From the cell containing the given text, extract its center point as (x, y) coordinate. 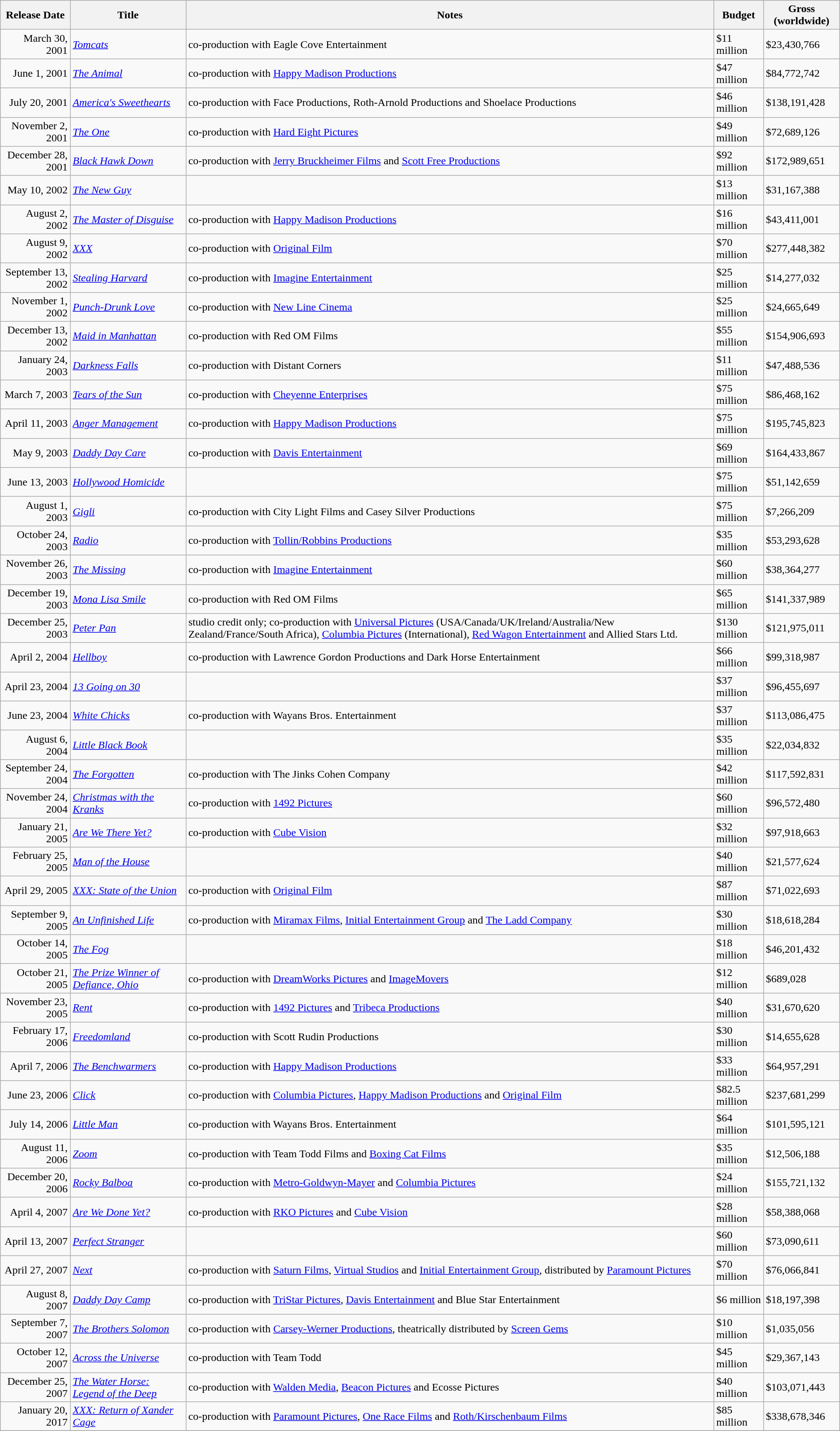
$31,167,388 (801, 190)
$18 million (739, 950)
December 20, 2006 (35, 1183)
$86,468,162 (801, 395)
The Animal (128, 74)
March 7, 2003 (35, 395)
$58,388,068 (801, 1212)
February 25, 2005 (35, 862)
$53,293,628 (801, 540)
$138,191,428 (801, 102)
$84,772,742 (801, 74)
February 17, 2006 (35, 1037)
co-production with Jerry Bruckheimer Films and Scott Free Productions (450, 161)
13 Going on 30 (128, 687)
Are We Done Yet? (128, 1212)
November 23, 2005 (35, 1008)
November 2, 2001 (35, 132)
co-production with Hard Eight Pictures (450, 132)
Peter Pan (128, 628)
$18,618,284 (801, 920)
$46,201,432 (801, 950)
co-production with Saturn Films, Virtual Studios and Initial Entertainment Group, distributed by Paramount Pictures (450, 1270)
co-production with Davis Entertainment (450, 453)
November 24, 2004 (35, 803)
$689,028 (801, 978)
The Forgotten (128, 774)
April 23, 2004 (35, 687)
co-production with Walden Media, Beacon Pictures and Ecosse Pictures (450, 1387)
$113,086,475 (801, 715)
$21,577,624 (801, 862)
April 29, 2005 (35, 891)
August 2, 2002 (35, 219)
$154,906,693 (801, 336)
Zoom (128, 1153)
$64,957,291 (801, 1066)
co-production with Paramount Pictures, One Race Films and Roth/Kirschenbaum Films (450, 1416)
Rent (128, 1008)
co-production with 1492 Pictures and Tribeca Productions (450, 1008)
November 1, 2002 (35, 307)
$10 million (739, 1329)
The Brothers Solomon (128, 1329)
$155,721,132 (801, 1183)
Tears of the Sun (128, 395)
$96,455,697 (801, 687)
Man of the House (128, 862)
August 8, 2007 (35, 1300)
April 27, 2007 (35, 1270)
$195,745,823 (801, 424)
January 21, 2005 (35, 832)
The New Guy (128, 190)
August 11, 2006 (35, 1153)
August 1, 2003 (35, 512)
$24 million (739, 1183)
co-production with Distant Corners (450, 365)
July 14, 2006 (35, 1125)
Daddy Day Camp (128, 1300)
co-production with Lawrence Gordon Productions and Dark Horse Entertainment (450, 657)
Gross (worldwide) (801, 15)
Daddy Day Care (128, 453)
The Master of Disguise (128, 219)
December 25, 2007 (35, 1387)
$33 million (739, 1066)
co-production with DreamWorks Pictures and ImageMovers (450, 978)
$87 million (739, 891)
Notes (450, 15)
co-production with Scott Rudin Productions (450, 1037)
XXX (128, 249)
Anger Management (128, 424)
October 24, 2003 (35, 540)
Punch-Drunk Love (128, 307)
$66 million (739, 657)
Budget (739, 15)
$7,266,209 (801, 512)
co-production with Cheyenne Enterprises (450, 395)
$31,670,620 (801, 1008)
December 19, 2003 (35, 599)
June 13, 2003 (35, 482)
co-production with Carsey-Werner Productions, theatrically distributed by Screen Gems (450, 1329)
co-production with Tollin/Robbins Productions (450, 540)
co-production with Metro-Goldwyn-Mayer and Columbia Pictures (450, 1183)
April 11, 2003 (35, 424)
December 13, 2002 (35, 336)
June 1, 2001 (35, 74)
$13 million (739, 190)
April 4, 2007 (35, 1212)
November 26, 2003 (35, 570)
Freedomland (128, 1037)
$14,655,628 (801, 1037)
$338,678,346 (801, 1416)
August 6, 2004 (35, 745)
White Chicks (128, 715)
Click (128, 1095)
Hollywood Homicide (128, 482)
Darkness Falls (128, 365)
October 21, 2005 (35, 978)
$71,022,693 (801, 891)
August 9, 2002 (35, 249)
co-production with Team Todd (450, 1358)
Perfect Stranger (128, 1241)
$22,034,832 (801, 745)
December 28, 2001 (35, 161)
XXX: Return of Xander Cage (128, 1416)
co-production with Team Todd Films and Boxing Cat Films (450, 1153)
XXX: State of the Union (128, 891)
$29,367,143 (801, 1358)
Tomcats (128, 44)
April 13, 2007 (35, 1241)
$16 million (739, 219)
September 9, 2005 (35, 920)
co-production with 1492 Pictures (450, 803)
co-production with Cube Vision (450, 832)
$117,592,831 (801, 774)
co-production with Face Productions, Roth-Arnold Productions and Shoelace Productions (450, 102)
$49 million (739, 132)
Stealing Harvard (128, 277)
Title (128, 15)
co-production with TriStar Pictures, Davis Entertainment and Blue Star Entertainment (450, 1300)
$28 million (739, 1212)
Hellboy (128, 657)
January 20, 2017 (35, 1416)
$72,689,126 (801, 132)
June 23, 2004 (35, 715)
$6 million (739, 1300)
Radio (128, 540)
March 30, 2001 (35, 44)
$18,197,398 (801, 1300)
co-production with Columbia Pictures, Happy Madison Productions and Original Film (450, 1095)
$55 million (739, 336)
The One (128, 132)
$237,681,299 (801, 1095)
Rocky Balboa (128, 1183)
The Water Horse: Legend of the Deep (128, 1387)
$73,090,611 (801, 1241)
$101,595,121 (801, 1125)
$46 million (739, 102)
$172,989,651 (801, 161)
October 12, 2007 (35, 1358)
$103,071,443 (801, 1387)
April 7, 2006 (35, 1066)
Black Hawk Down (128, 161)
$47 million (739, 74)
January 24, 2003 (35, 365)
May 10, 2002 (35, 190)
$14,277,032 (801, 277)
$23,430,766 (801, 44)
co-production with RKO Pictures and Cube Vision (450, 1212)
$99,318,987 (801, 657)
$141,337,989 (801, 599)
$85 million (739, 1416)
Gigli (128, 512)
$64 million (739, 1125)
$1,035,056 (801, 1329)
September 24, 2004 (35, 774)
The Missing (128, 570)
$12 million (739, 978)
Release Date (35, 15)
Mona Lisa Smile (128, 599)
$32 million (739, 832)
$51,142,659 (801, 482)
$96,572,480 (801, 803)
$47,488,536 (801, 365)
$121,975,011 (801, 628)
Little Black Book (128, 745)
$12,506,188 (801, 1153)
$65 million (739, 599)
Maid in Manhattan (128, 336)
$97,918,663 (801, 832)
$82.5 million (739, 1095)
$42 million (739, 774)
$76,066,841 (801, 1270)
The Benchwarmers (128, 1066)
$277,448,382 (801, 249)
June 23, 2006 (35, 1095)
co-production with New Line Cinema (450, 307)
July 20, 2001 (35, 102)
April 2, 2004 (35, 657)
co-production with City Light Films and Casey Silver Productions (450, 512)
$43,411,001 (801, 219)
December 25, 2003 (35, 628)
The Fog (128, 950)
An Unfinished Life (128, 920)
May 9, 2003 (35, 453)
September 7, 2007 (35, 1329)
Across the Universe (128, 1358)
co-production with The Jinks Cohen Company (450, 774)
$130 million (739, 628)
$92 million (739, 161)
The Prize Winner of Defiance, Ohio (128, 978)
co-production with Miramax Films, Initial Entertainment Group and The Ladd Company (450, 920)
Christmas with the Kranks (128, 803)
September 13, 2002 (35, 277)
America's Sweethearts (128, 102)
co-production with Eagle Cove Entertainment (450, 44)
$38,364,277 (801, 570)
$69 million (739, 453)
October 14, 2005 (35, 950)
$164,433,867 (801, 453)
Are We There Yet? (128, 832)
$45 million (739, 1358)
$24,665,649 (801, 307)
Little Man (128, 1125)
Next (128, 1270)
